Extract the [X, Y] coordinate from the center of the cell holding the provided text.  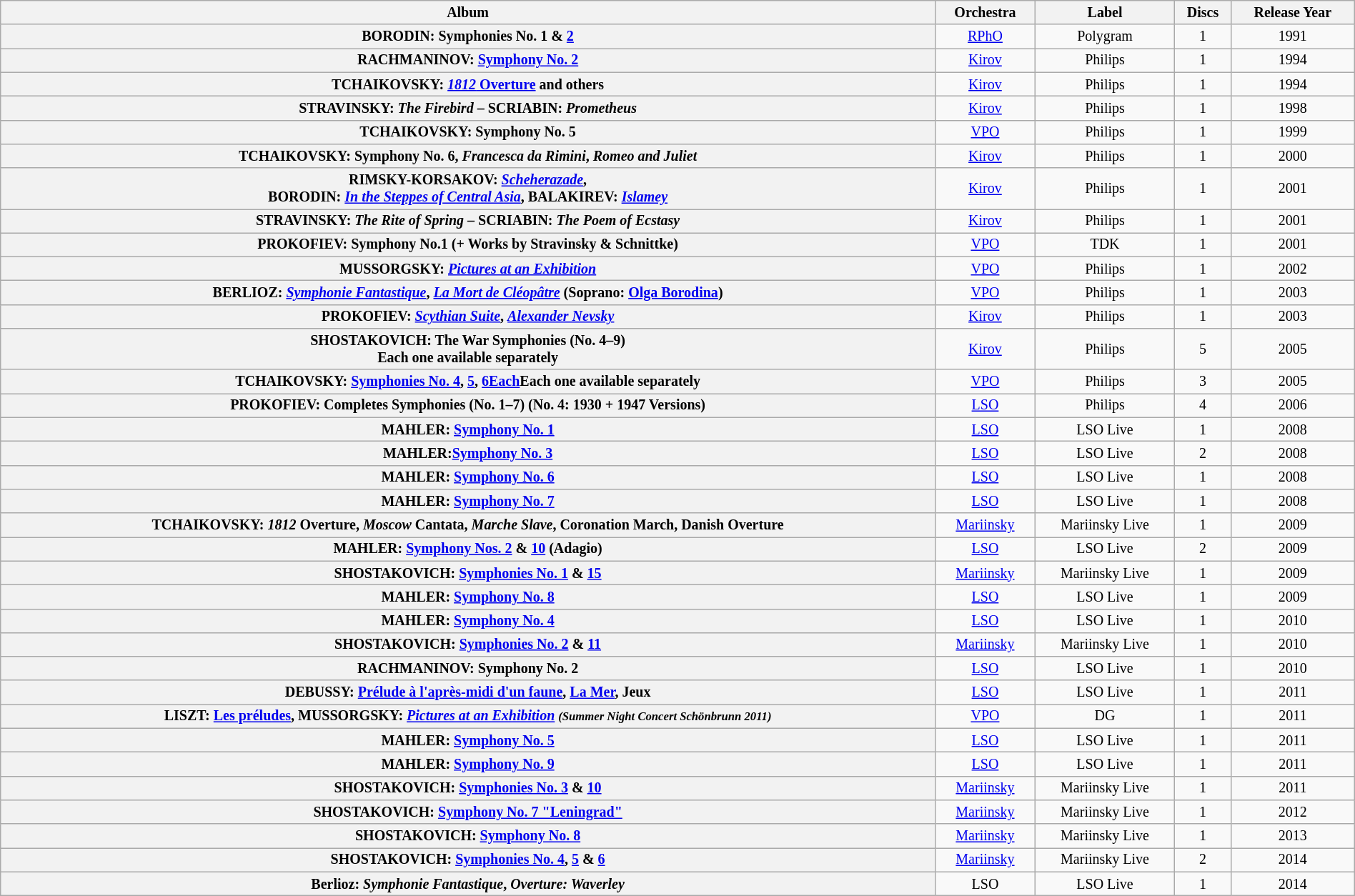
SHOSTAKOVICH: Symphonies No. 4, 5 & 6 [468, 860]
LISZT: Les préludes, MUSSORGSKY: Pictures at an Exhibition (Summer Night Concert Schönbrunn 2011) [468, 716]
SHOSTAKOVICH: Symphony No. 8 [468, 836]
Polygram [1105, 37]
MAHLER: Symphony No. 6 [468, 477]
MAHLER: Symphony No. 4 [468, 620]
TCHAIKOVSKY: Symphony No. 5 [468, 131]
3 [1203, 382]
Discs [1203, 13]
MAHLER: Symphony No. 7 [468, 502]
SHOSTAKOVICH: Symphonies No. 1 & 15 [468, 573]
1999 [1292, 131]
MAHLER: Symphony No. 5 [468, 740]
1998 [1292, 109]
Release Year [1292, 13]
2000 [1292, 156]
1991 [1292, 37]
MAHLER: Symphony No. 8 [468, 597]
STRAVINSKY: The Firebird – SCRIABIN: Prometheus [468, 109]
Label [1105, 13]
4 [1203, 406]
PROKOFIEV: Completes Symphonies (No. 1–7) (No. 4: 1930 + 1947 Versions) [468, 406]
Berlioz: Symphonie Fantastique, Overture: Waverley [468, 883]
2013 [1292, 836]
5 [1203, 349]
STRAVINSKY: The Rite of Spring – SCRIABIN: The Poem of Ecstasy [468, 221]
DG [1105, 716]
MAHLER: Symphony No. 1 [468, 430]
MAHLER: Symphony Nos. 2 & 10 (Adagio) [468, 549]
2002 [1292, 269]
2012 [1292, 812]
MAHLER: Symphony No. 9 [468, 765]
MAHLER:Symphony No. 3 [468, 453]
SHOSTAKOVICH: Symphony No. 7 "Leningrad" [468, 812]
RPhO [985, 37]
SHOSTAKOVICH: Symphonies No. 2 & 11 [468, 644]
TDK [1105, 244]
PROKOFIEV: Scythian Suite, Alexander Nevsky [468, 317]
Album [468, 13]
TCHAIKOVSKY: Symphony No. 6, Francesca da Rimini, Romeo and Juliet [468, 156]
PROKOFIEV: Symphony No.1 (+ Works by Stravinsky & Schnittke) [468, 244]
SHOSTAKOVICH: The War Symphonies (No. 4–9)Each one available separately [468, 349]
BORODIN: Symphonies No. 1 & 2 [468, 37]
TCHAIKOVSKY: Symphonies No. 4, 5, 6EachEach one available separately [468, 382]
TCHAIKOVSKY: 1812 Overture and others [468, 84]
MUSSORGSKY: Pictures at an Exhibition [468, 269]
RIMSKY-KORSAKOV: Scheherazade,BORODIN: In the Steppes of Central Asia, BALAKIREV: Islamey [468, 189]
DEBUSSY: Prélude à l'après-midi d'un faune, La Mer, Jeux [468, 693]
SHOSTAKOVICH: Symphonies No. 3 & 10 [468, 789]
2006 [1292, 406]
Orchestra [985, 13]
TCHAIKOVSKY: 1812 Overture, Moscow Cantata, Marche Slave, Coronation March, Danish Overture [468, 524]
BERLIOZ: Symphonie Fantastique, La Mort de Cléopâtre (Soprano: Olga Borodina) [468, 293]
